Search for the cell housing the specified text and yield its [X, Y] center coordinate. 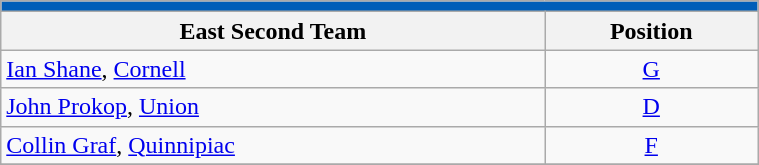
G [652, 69]
Position [652, 31]
F [652, 145]
Ian Shane, Cornell [273, 69]
D [652, 107]
Collin Graf, Quinnipiac [273, 145]
John Prokop, Union [273, 107]
East Second Team [273, 31]
